Return the (x, y) coordinate for the center point of the cell that contains the specified text.  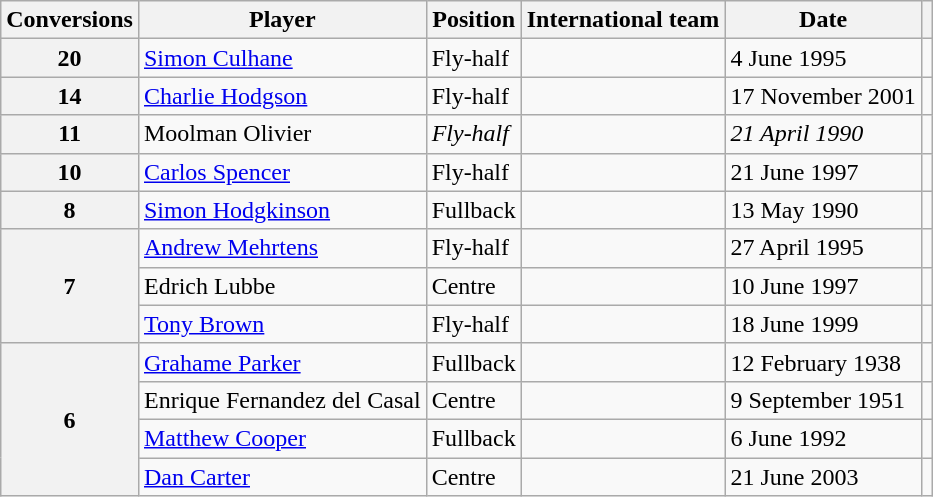
20 (70, 58)
Tony Brown (282, 324)
7 (70, 286)
14 (70, 96)
10 June 1997 (823, 286)
12 February 1938 (823, 362)
Grahame Parker (282, 362)
11 (70, 134)
Enrique Fernandez del Casal (282, 400)
9 September 1951 (823, 400)
27 April 1995 (823, 248)
21 April 1990 (823, 134)
6 (70, 419)
6 June 1992 (823, 438)
13 May 1990 (823, 210)
Charlie Hodgson (282, 96)
18 June 1999 (823, 324)
4 June 1995 (823, 58)
Moolman Olivier (282, 134)
Player (282, 20)
Carlos Spencer (282, 172)
8 (70, 210)
Simon Hodgkinson (282, 210)
Matthew Cooper (282, 438)
Andrew Mehrtens (282, 248)
International team (623, 20)
Simon Culhane (282, 58)
10 (70, 172)
Dan Carter (282, 477)
Date (823, 20)
17 November 2001 (823, 96)
Position (474, 20)
Conversions (70, 20)
21 June 1997 (823, 172)
21 June 2003 (823, 477)
Edrich Lubbe (282, 286)
